Identify which cell holds the provided text, then report its (x, y) central coordinate. 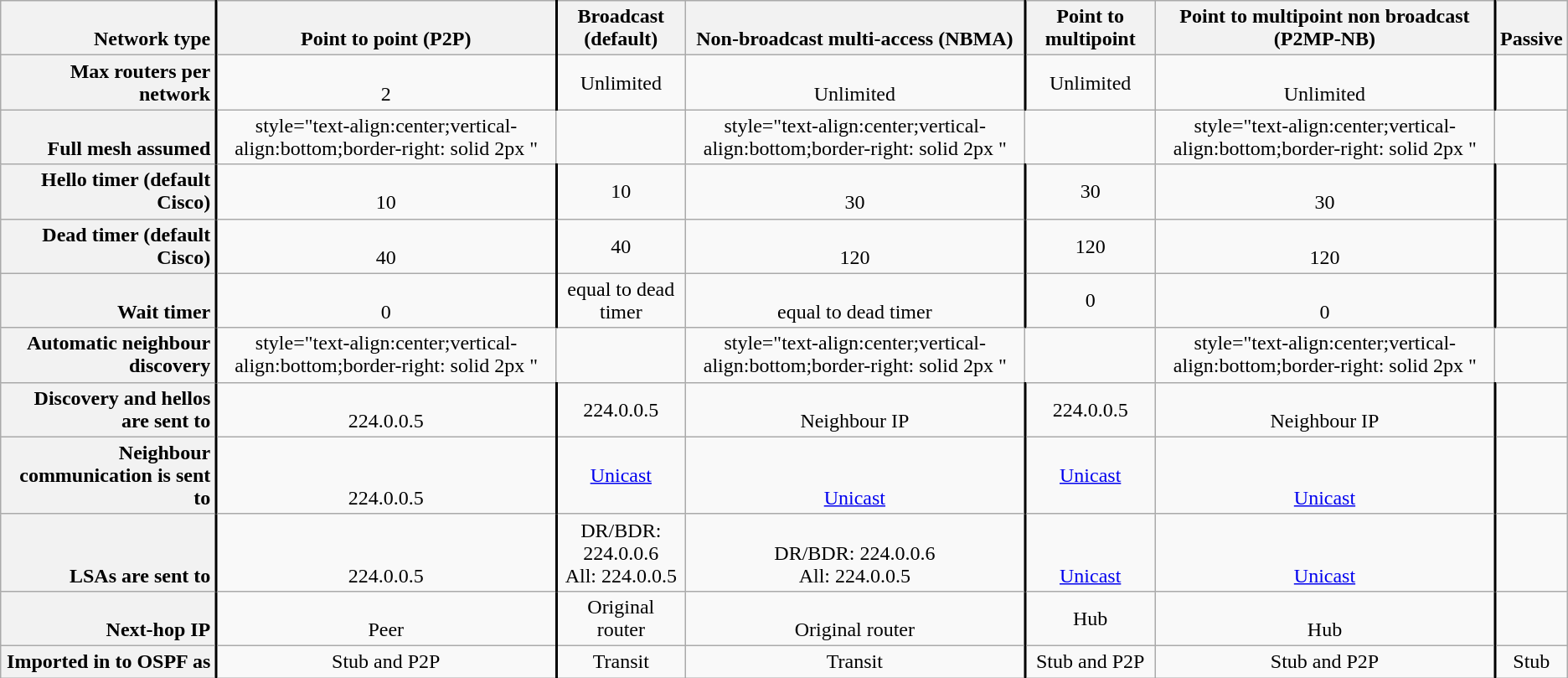
Point to multipoint (1091, 28)
2 (386, 82)
Non-broadcast multi-access (NBMA) (855, 28)
Neighbour communication is sent to (109, 475)
Broadcast (default) (621, 28)
Imported in to OSPF as (109, 661)
Automatic neighbour discovery (109, 355)
Discovery and hellos are sent to (109, 409)
Wait timer (109, 300)
Dead timer (default Cisco) (109, 246)
LSAs are sent to (109, 552)
Peer (386, 618)
Hello timer (default Cisco) (109, 191)
Stub (1531, 661)
Point to multipoint non broadcast (P2MP-NB) (1325, 28)
Network type (109, 28)
Passive (1531, 28)
Max routers per network (109, 82)
Point to point (P2P) (386, 28)
Next-hop IP (109, 618)
Full mesh assumed (109, 137)
